For the text-containing cell, return its midpoint in (X, Y) coordinate format. 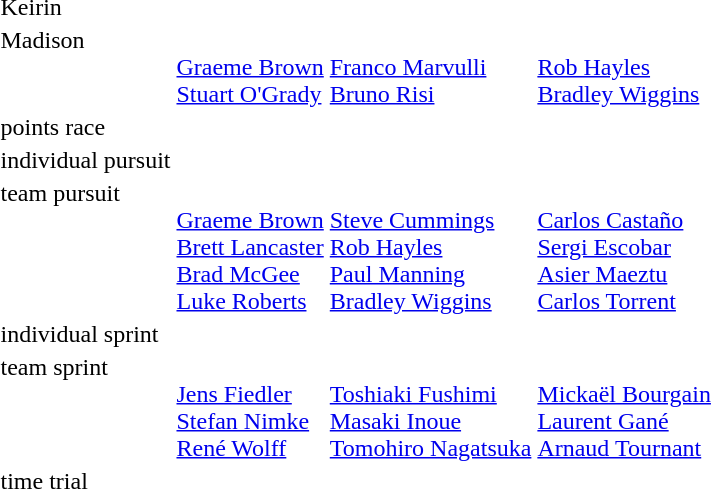
Jens Fiedler Stefan Nimke René Wolff (250, 408)
Franco MarvulliBruno Risi (430, 67)
Toshiaki Fushimi Masaki Inoue Tomohiro Nagatsuka (430, 408)
Graeme BrownStuart O'Grady (250, 67)
Steve Cummings Rob Hayles Paul Manning Bradley Wiggins (430, 247)
Graeme Brown Brett Lancaster Brad McGee Luke Roberts (250, 247)
